From the cell containing the given text, extract its center point as (X, Y) coordinate. 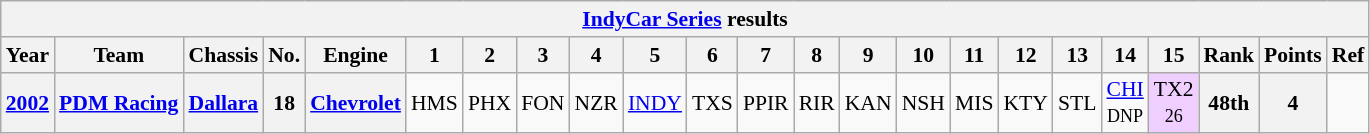
15 (1174, 55)
5 (655, 55)
CHIDNP (1124, 102)
No. (284, 55)
HMS (434, 102)
RIR (817, 102)
7 (766, 55)
3 (542, 55)
MIS (974, 102)
Year (28, 55)
PPIR (766, 102)
INDY (655, 102)
14 (1124, 55)
Engine (356, 55)
NZR (596, 102)
FON (542, 102)
2 (490, 55)
2002 (28, 102)
6 (712, 55)
11 (974, 55)
STL (1078, 102)
Chevrolet (356, 102)
10 (924, 55)
12 (1025, 55)
TX226 (1174, 102)
KAN (868, 102)
48th (1228, 102)
IndyCar Series results (685, 19)
PDM Racing (118, 102)
1 (434, 55)
9 (868, 55)
Dallara (223, 102)
Ref (1348, 55)
Team (118, 55)
18 (284, 102)
PHX (490, 102)
NSH (924, 102)
Chassis (223, 55)
TXS (712, 102)
13 (1078, 55)
8 (817, 55)
Points (1293, 55)
Rank (1228, 55)
KTY (1025, 102)
